Return the (X, Y) coordinate for the center point of the cell that contains the specified text.  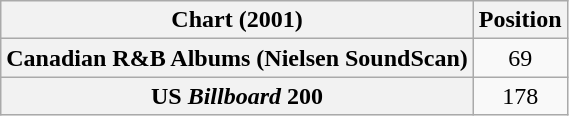
Chart (2001) (238, 20)
69 (520, 58)
Canadian R&B Albums (Nielsen SoundScan) (238, 58)
Position (520, 20)
US Billboard 200 (238, 96)
178 (520, 96)
